Detect which cell encompasses the target text, then output its [X, Y] center coordinate. 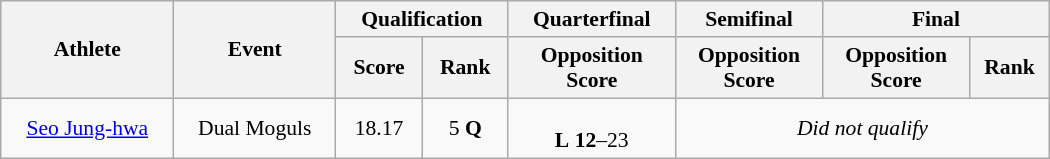
5 Q [465, 128]
18.17 [380, 128]
Semifinal [748, 19]
Did not qualify [862, 128]
L 12–23 [592, 128]
Score [380, 68]
Dual Moguls [255, 128]
Event [255, 50]
Athlete [88, 50]
Qualification [422, 19]
Final [936, 19]
Quarterfinal [592, 19]
Seo Jung-hwa [88, 128]
